Locate the cell with the specified text and output its (X, Y) center coordinate. 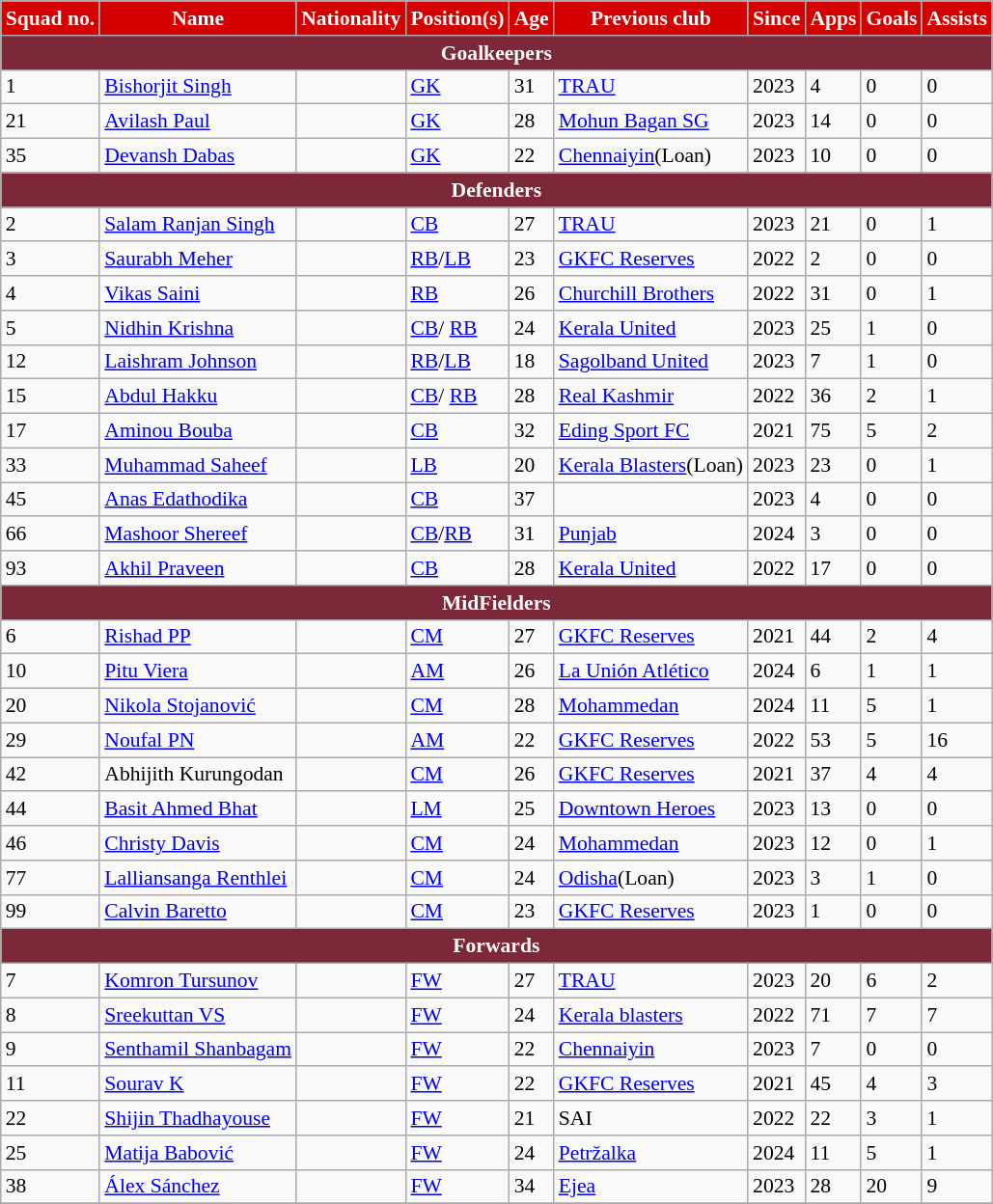
Position(s) (457, 18)
SAI (650, 1118)
Petržalka (650, 1153)
Pitu Viera (198, 671)
Kerala blasters (650, 1015)
Goals (892, 18)
Abhijith Kurungodan (198, 775)
Aminou Bouba (198, 431)
Punjab (650, 534)
Lalliansanga Renthlei (198, 878)
99 (50, 912)
Forwards (496, 946)
Christy Davis (198, 843)
Previous club (650, 18)
Churchill Brothers (650, 293)
38 (50, 1187)
Defenders (496, 190)
Name (198, 18)
Sreekuttan VS (198, 1015)
29 (50, 740)
Kerala Blasters(Loan) (650, 465)
Mohun Bagan SG (650, 122)
Laishram Johnson (198, 362)
Komron Tursunov (198, 981)
Noufal PN (198, 740)
66 (50, 534)
Since (776, 18)
35 (50, 156)
Nationality (351, 18)
34 (532, 1187)
Apps (833, 18)
Bishorjit Singh (198, 87)
Salam Ranjan Singh (198, 225)
La Unión Atlético (650, 671)
Matija Babović (198, 1153)
Age (532, 18)
Goalkeepers (496, 53)
13 (833, 809)
RB (457, 293)
CB/RB (457, 534)
Chennaiyin (650, 1050)
Odisha(Loan) (650, 878)
Muhammad Saheef (198, 465)
93 (50, 568)
Senthamil Shanbagam (198, 1050)
Chennaiyin(Loan) (650, 156)
53 (833, 740)
Real Kashmir (650, 397)
15 (50, 397)
32 (532, 431)
Sagolband United (650, 362)
Anas Edathodika (198, 500)
Rishad PP (198, 637)
75 (833, 431)
LB (457, 465)
8 (50, 1015)
Calvin Baretto (198, 912)
LM (457, 809)
Abdul Hakku (198, 397)
Nidhin Krishna (198, 328)
Squad no. (50, 18)
46 (50, 843)
14 (833, 122)
Nikola Stojanović (198, 706)
77 (50, 878)
Downtown Heroes (650, 809)
Ejea (650, 1187)
Mashoor Shereef (198, 534)
18 (532, 362)
Vikas Saini (198, 293)
Devansh Dabas (198, 156)
Basit Ahmed Bhat (198, 809)
Eding Sport FC (650, 431)
Avilash Paul (198, 122)
36 (833, 397)
33 (50, 465)
Shijin Thadhayouse (198, 1118)
71 (833, 1015)
42 (50, 775)
Saurabh Meher (198, 260)
MidFielders (496, 603)
Assists (957, 18)
Sourav K (198, 1084)
16 (957, 740)
Álex Sánchez (198, 1187)
Akhil Praveen (198, 568)
